Scan for the cell matching the given text and deliver its [X, Y] coordinate at center. 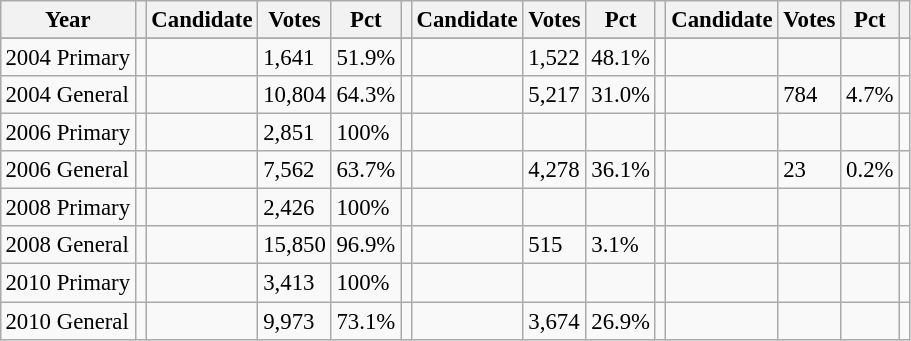
1,641 [294, 57]
2008 Primary [68, 208]
Year [68, 20]
51.9% [366, 57]
36.1% [620, 170]
73.1% [366, 321]
3,674 [554, 321]
3.1% [620, 245]
515 [554, 245]
784 [810, 95]
15,850 [294, 245]
96.9% [366, 245]
63.7% [366, 170]
26.9% [620, 321]
4.7% [870, 95]
2006 Primary [68, 133]
2004 General [68, 95]
2,851 [294, 133]
5,217 [554, 95]
48.1% [620, 57]
0.2% [870, 170]
31.0% [620, 95]
2010 General [68, 321]
2004 Primary [68, 57]
10,804 [294, 95]
2008 General [68, 245]
23 [810, 170]
1,522 [554, 57]
2010 Primary [68, 283]
9,973 [294, 321]
2,426 [294, 208]
4,278 [554, 170]
64.3% [366, 95]
7,562 [294, 170]
3,413 [294, 283]
2006 General [68, 170]
